Output the (x, y) coordinate of the center of the cell containing the given text.  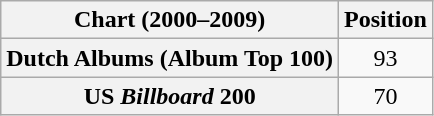
70 (386, 96)
Chart (2000–2009) (170, 20)
Dutch Albums (Album Top 100) (170, 58)
US Billboard 200 (170, 96)
93 (386, 58)
Position (386, 20)
